For the text-containing cell, return its midpoint in [X, Y] coordinate format. 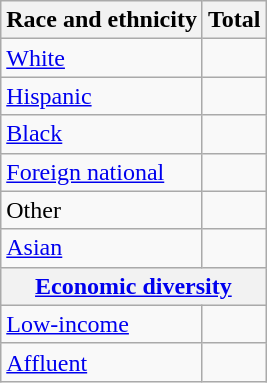
Asian [102, 248]
Hispanic [102, 96]
White [102, 58]
Other [102, 210]
Race and ethnicity [102, 20]
Foreign national [102, 172]
Affluent [102, 362]
Low-income [102, 324]
Economic diversity [134, 286]
Total [234, 20]
Black [102, 134]
